For the text-containing cell, return its midpoint in [X, Y] coordinate format. 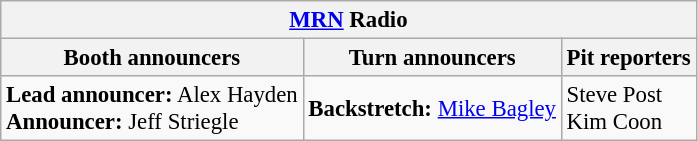
Booth announcers [152, 58]
Turn announcers [432, 58]
MRN Radio [348, 20]
Backstretch: Mike Bagley [432, 108]
Pit reporters [628, 58]
Lead announcer: Alex HaydenAnnouncer: Jeff Striegle [152, 108]
Steve PostKim Coon [628, 108]
